Detect which cell encompasses the target text, then output its (x, y) center coordinate. 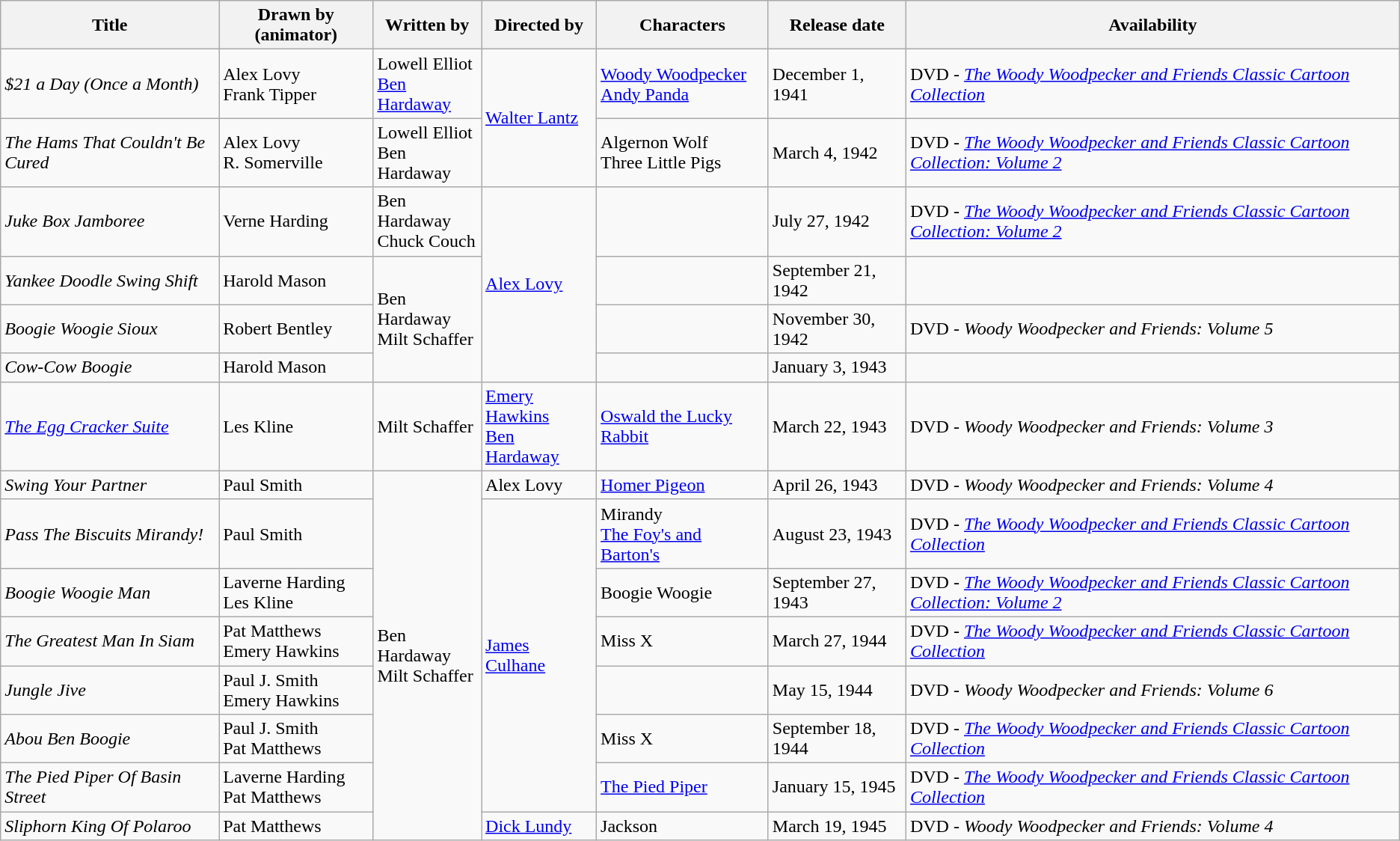
DVD - Woody Woodpecker and Friends: Volume 6 (1152, 690)
November 30, 1942 (837, 329)
James Culhane (539, 655)
DVD - Woody Woodpecker and Friends: Volume 3 (1152, 426)
Milt Schaffer (428, 426)
Oswald the Lucky Rabbit (683, 426)
Ben HardawayChuck Couch (428, 221)
April 26, 1943 (837, 485)
March 19, 1945 (837, 826)
Availability (1152, 25)
Title (110, 25)
The Greatest Man In Siam (110, 640)
$21 a Day (Once a Month) (110, 84)
Sliphorn King Of Polaroo (110, 826)
Boogie Woogie Sioux (110, 329)
Cow-Cow Boogie (110, 367)
September 18, 1944 (837, 739)
Walter Lantz (539, 118)
Pat Matthews (296, 826)
Written by (428, 25)
Jackson (683, 826)
The Egg Cracker Suite (110, 426)
MirandyThe Foy's and Barton's (683, 533)
Paul J. SmithPat Matthews (296, 739)
Characters (683, 25)
Laverne HardingLes Kline (296, 593)
Directed by (539, 25)
Yankee Doodle Swing Shift (110, 280)
Dick Lundy (539, 826)
Juke Box Jamboree (110, 221)
Verne Harding (296, 221)
September 21, 1942 (837, 280)
March 27, 1944 (837, 640)
DVD - Woody Woodpecker and Friends: Volume 5 (1152, 329)
Paul J. SmithEmery Hawkins (296, 690)
May 15, 1944 (837, 690)
Release date (837, 25)
Les Kline (296, 426)
Swing Your Partner (110, 485)
Algernon WolfThree Little Pigs (683, 153)
August 23, 1943 (837, 533)
January 15, 1945 (837, 787)
March 22, 1943 (837, 426)
March 4, 1942 (837, 153)
Homer Pigeon (683, 485)
The Pied Piper Of Basin Street (110, 787)
The Pied Piper (683, 787)
Woody WoodpeckerAndy Panda (683, 84)
Pat MatthewsEmery Hawkins (296, 640)
January 3, 1943 (837, 367)
December 1, 1941 (837, 84)
Robert Bentley (296, 329)
Jungle Jive (110, 690)
Emery HawkinsBen Hardaway (539, 426)
Pass The Biscuits Mirandy! (110, 533)
Alex LovyFrank Tipper (296, 84)
Drawn by (animator) (296, 25)
September 27, 1943 (837, 593)
Laverne HardingPat Matthews (296, 787)
Abou Ben Boogie (110, 739)
July 27, 1942 (837, 221)
Alex LovyR. Somerville (296, 153)
The Hams That Couldn't Be Cured (110, 153)
Boogie Woogie (683, 593)
Boogie Woogie Man (110, 593)
